Find where the given text appears and provide that cell's center as (x, y) coordinate. 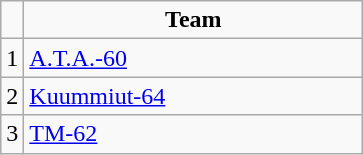
Team (194, 20)
2 (12, 96)
Kuummiut-64 (194, 96)
3 (12, 134)
TM-62 (194, 134)
A.T.A.-60 (194, 58)
1 (12, 58)
